Locate the cell with the specified text and output its (X, Y) center coordinate. 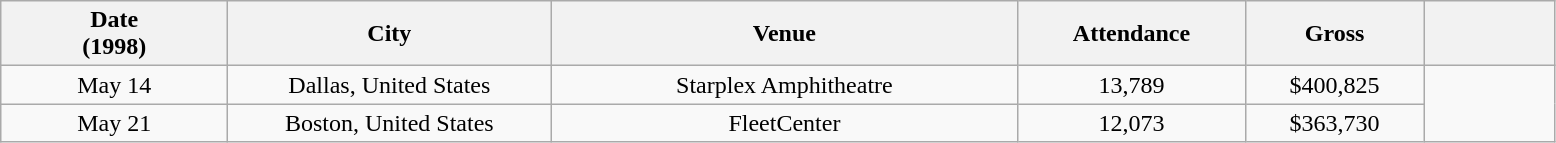
May 14 (114, 85)
$400,825 (1334, 85)
May 21 (114, 123)
Gross (1334, 34)
13,789 (1132, 85)
FleetCenter (784, 123)
Venue (784, 34)
Date(1998) (114, 34)
Attendance (1132, 34)
Dallas, United States (390, 85)
12,073 (1132, 123)
$363,730 (1334, 123)
Boston, United States (390, 123)
City (390, 34)
Starplex Amphitheatre (784, 85)
